Identify which cell holds the provided text, then report its [X, Y] central coordinate. 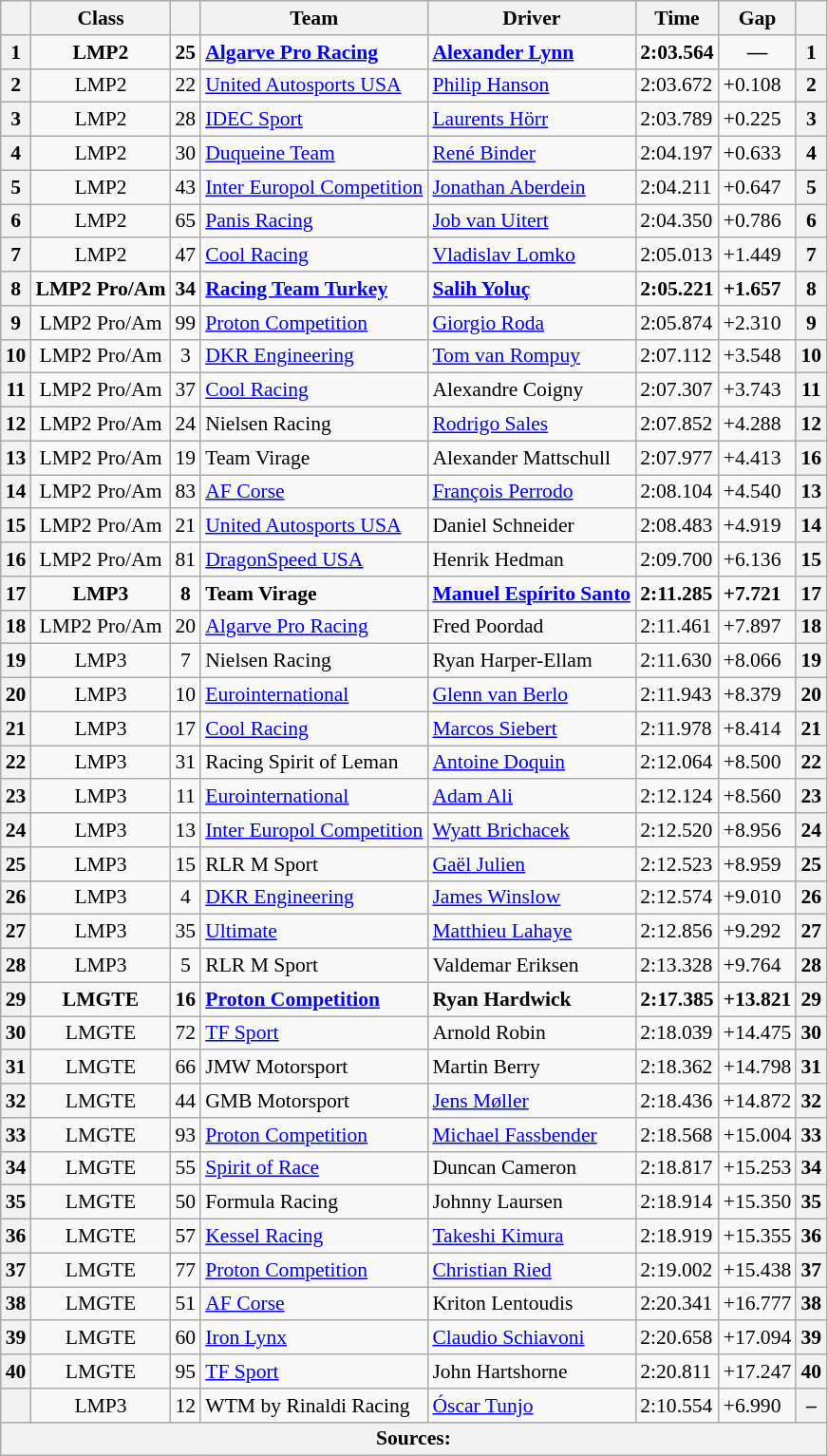
Manuel Espírito Santo [532, 594]
2:11.461 [676, 627]
+0.225 [758, 120]
Duqueine Team [313, 154]
+14.475 [758, 1033]
2:10.554 [676, 1406]
2:04.211 [676, 187]
+9.764 [758, 966]
+8.956 [758, 830]
Alexander Mattschull [532, 458]
Marcos Siebert [532, 728]
+14.872 [758, 1101]
Jonathan Aberdein [532, 187]
Christian Ried [532, 1270]
Jens Møller [532, 1101]
2:12.856 [676, 932]
Iron Lynx [313, 1338]
2:08.483 [676, 526]
2:20.811 [676, 1371]
2:20.658 [676, 1338]
Matthieu Lahaye [532, 932]
2:18.914 [676, 1202]
2:03.564 [676, 52]
Antoine Doquin [532, 763]
93 [185, 1135]
66 [185, 1068]
DragonSpeed USA [313, 559]
Óscar Tunjo [532, 1406]
2:11.630 [676, 661]
2:12.520 [676, 830]
43 [185, 187]
+13.821 [758, 999]
Michael Fassbender [532, 1135]
2:07.977 [676, 458]
Takeshi Kimura [532, 1237]
2:08.104 [676, 492]
Kriton Lentoudis [532, 1304]
+1.449 [758, 255]
Daniel Schneider [532, 526]
2:07.112 [676, 356]
2:07.307 [676, 390]
Duncan Cameron [532, 1168]
2:11.943 [676, 695]
2:11.285 [676, 594]
65 [185, 221]
Panis Racing [313, 221]
51 [185, 1304]
Racing Team Turkey [313, 289]
2:04.350 [676, 221]
Martin Berry [532, 1068]
Gap [758, 18]
+0.786 [758, 221]
Ryan Hardwick [532, 999]
Kessel Racing [313, 1237]
99 [185, 323]
2:12.124 [676, 797]
Team [313, 18]
Henrik Hedman [532, 559]
James Winslow [532, 898]
+8.959 [758, 864]
77 [185, 1270]
Johnny Laursen [532, 1202]
Sources: [414, 1439]
+3.548 [758, 356]
Driver [532, 18]
+15.355 [758, 1237]
François Perrodo [532, 492]
+8.560 [758, 797]
2:18.568 [676, 1135]
Alexandre Coigny [532, 390]
2:03.789 [676, 120]
+15.253 [758, 1168]
John Hartshorne [532, 1371]
Arnold Robin [532, 1033]
2:19.002 [676, 1270]
René Binder [532, 154]
+8.066 [758, 661]
2:13.328 [676, 966]
2:18.039 [676, 1033]
Time [676, 18]
72 [185, 1033]
+9.292 [758, 932]
+4.540 [758, 492]
Valdemar Eriksen [532, 966]
50 [185, 1202]
Job van Uitert [532, 221]
2:18.919 [676, 1237]
+6.990 [758, 1406]
95 [185, 1371]
2:04.197 [676, 154]
47 [185, 255]
Vladislav Lomko [532, 255]
+6.136 [758, 559]
55 [185, 1168]
2:18.362 [676, 1068]
2:12.523 [676, 864]
— [758, 52]
Rodrigo Sales [532, 425]
Salih Yoluç [532, 289]
Claudio Schiavoni [532, 1338]
2:17.385 [676, 999]
+17.094 [758, 1338]
JMW Motorsport [313, 1068]
Tom van Rompuy [532, 356]
+8.414 [758, 728]
+0.647 [758, 187]
2:05.221 [676, 289]
+15.004 [758, 1135]
Glenn van Berlo [532, 695]
57 [185, 1237]
+7.897 [758, 627]
2:03.672 [676, 85]
+7.721 [758, 594]
Class [101, 18]
+9.010 [758, 898]
+4.288 [758, 425]
Racing Spirit of Leman [313, 763]
WTM by Rinaldi Racing [313, 1406]
+15.350 [758, 1202]
IDEC Sport [313, 120]
GMB Motorsport [313, 1101]
Giorgio Roda [532, 323]
+0.108 [758, 85]
2:11.978 [676, 728]
2:20.341 [676, 1304]
Spirit of Race [313, 1168]
Philip Hanson [532, 85]
+16.777 [758, 1304]
2:05.874 [676, 323]
+14.798 [758, 1068]
– [811, 1406]
+15.438 [758, 1270]
+4.413 [758, 458]
Wyatt Brichacek [532, 830]
2:07.852 [676, 425]
81 [185, 559]
2:12.064 [676, 763]
+3.743 [758, 390]
Formula Racing [313, 1202]
2:18.817 [676, 1168]
83 [185, 492]
Gaël Julien [532, 864]
2:12.574 [676, 898]
+8.379 [758, 695]
Laurents Hörr [532, 120]
+2.310 [758, 323]
2:18.436 [676, 1101]
+4.919 [758, 526]
2:05.013 [676, 255]
Ultimate [313, 932]
Ryan Harper-Ellam [532, 661]
+1.657 [758, 289]
+0.633 [758, 154]
2:09.700 [676, 559]
Adam Ali [532, 797]
44 [185, 1101]
+8.500 [758, 763]
Fred Poordad [532, 627]
60 [185, 1338]
Alexander Lynn [532, 52]
+17.247 [758, 1371]
